From the cell containing the given text, extract its center point as (x, y) coordinate. 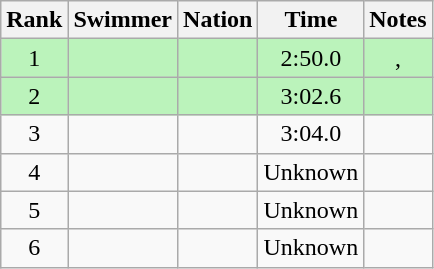
Nation (218, 20)
Notes (398, 20)
3:04.0 (311, 134)
6 (34, 248)
5 (34, 210)
Swimmer (123, 20)
4 (34, 172)
, (398, 58)
2:50.0 (311, 58)
1 (34, 58)
3 (34, 134)
Rank (34, 20)
2 (34, 96)
Time (311, 20)
3:02.6 (311, 96)
